Capture the cell that displays the provided text and extract its (x, y) central coordinate. 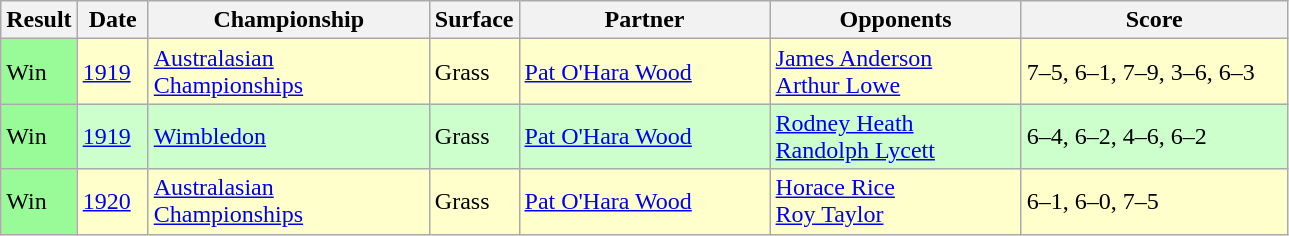
7–5, 6–1, 7–9, 3–6, 6–3 (1154, 72)
Horace Rice Roy Taylor (896, 202)
Partner (644, 20)
Result (39, 20)
6–1, 6–0, 7–5 (1154, 202)
Opponents (896, 20)
6–4, 6–2, 4–6, 6–2 (1154, 136)
James Anderson Arthur Lowe (896, 72)
Wimbledon (288, 136)
Date (112, 20)
Championship (288, 20)
1920 (112, 202)
Score (1154, 20)
Surface (474, 20)
Rodney Heath Randolph Lycett (896, 136)
